Search for the cell housing the specified text and yield its (X, Y) center coordinate. 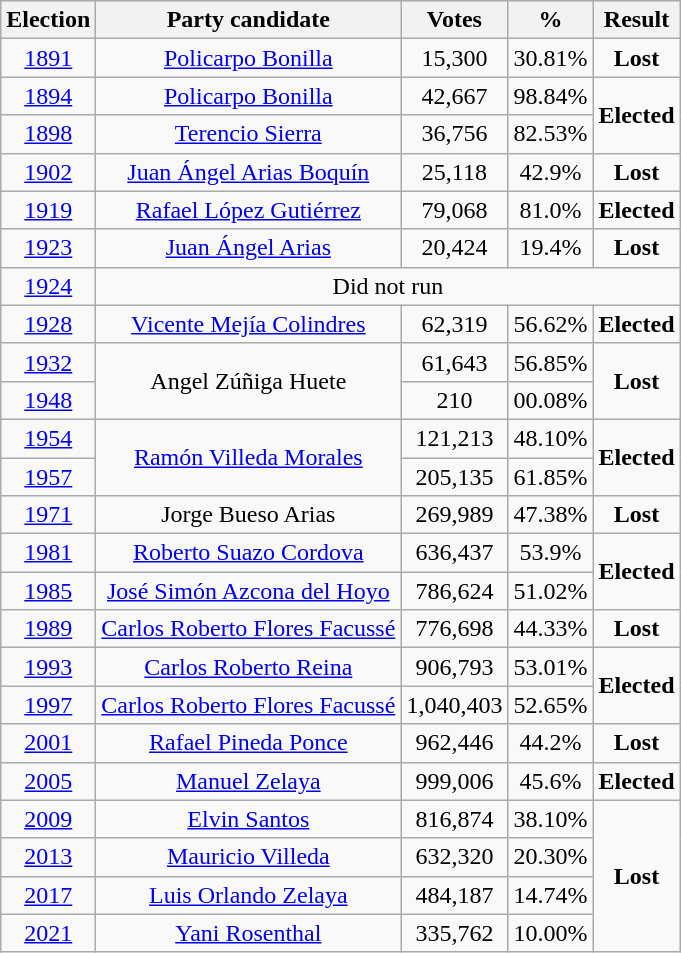
53.9% (550, 553)
61,643 (454, 362)
205,135 (454, 477)
25,118 (454, 172)
1902 (48, 172)
2013 (48, 857)
1928 (48, 324)
Ramón Villeda Morales (248, 457)
62,319 (454, 324)
10.00% (550, 933)
1,040,403 (454, 705)
81.0% (550, 210)
1919 (48, 210)
484,187 (454, 895)
00.08% (550, 400)
44.33% (550, 629)
Elvin Santos (248, 819)
Jorge Bueso Arias (248, 515)
Result (636, 20)
30.81% (550, 58)
Juan Ángel Arias (248, 248)
20.30% (550, 857)
335,762 (454, 933)
47.38% (550, 515)
1924 (48, 286)
82.53% (550, 134)
44.2% (550, 743)
2009 (48, 819)
906,793 (454, 667)
1932 (48, 362)
56.85% (550, 362)
1989 (48, 629)
Votes (454, 20)
1971 (48, 515)
42,667 (454, 96)
Angel Zúñiga Huete (248, 381)
2005 (48, 781)
636,437 (454, 553)
56.62% (550, 324)
1898 (48, 134)
20,424 (454, 248)
2021 (48, 933)
Luis Orlando Zelaya (248, 895)
1997 (48, 705)
Manuel Zelaya (248, 781)
Party candidate (248, 20)
38.10% (550, 819)
% (550, 20)
98.84% (550, 96)
1981 (48, 553)
Terencio Sierra (248, 134)
42.9% (550, 172)
Rafael López Gutiérrez (248, 210)
Did not run (388, 286)
Election (48, 20)
Yani Rosenthal (248, 933)
776,698 (454, 629)
1985 (48, 591)
999,006 (454, 781)
1923 (48, 248)
962,446 (454, 743)
269,989 (454, 515)
Vicente Mejía Colindres (248, 324)
15,300 (454, 58)
210 (454, 400)
14.74% (550, 895)
632,320 (454, 857)
52.65% (550, 705)
Carlos Roberto Reina (248, 667)
Rafael Pineda Ponce (248, 743)
1957 (48, 477)
1891 (48, 58)
2017 (48, 895)
61.85% (550, 477)
José Simón Azcona del Hoyo (248, 591)
2001 (48, 743)
Mauricio Villeda (248, 857)
1894 (48, 96)
Roberto Suazo Cordova (248, 553)
1948 (48, 400)
786,624 (454, 591)
Juan Ángel Arias Boquín (248, 172)
36,756 (454, 134)
48.10% (550, 438)
1954 (48, 438)
1993 (48, 667)
51.02% (550, 591)
53.01% (550, 667)
45.6% (550, 781)
816,874 (454, 819)
19.4% (550, 248)
79,068 (454, 210)
121,213 (454, 438)
